Return the (x, y) coordinate for the center point of the cell that contains the specified text.  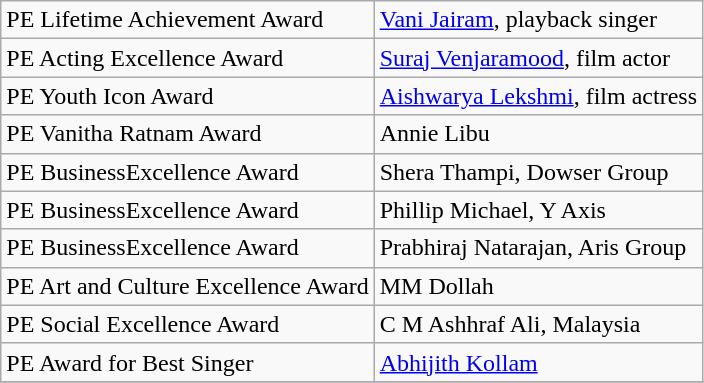
Annie Libu (538, 134)
Aishwarya Lekshmi, film actress (538, 96)
PE Youth Icon Award (188, 96)
Vani Jairam, playback singer (538, 20)
Phillip Michael, Y Axis (538, 210)
Abhijith Kollam (538, 362)
PE Social Excellence Award (188, 324)
PE Art and Culture Excellence Award (188, 286)
PE Acting Excellence Award (188, 58)
PE Lifetime Achievement Award (188, 20)
PE Award for Best Singer (188, 362)
Prabhiraj Natarajan, Aris Group (538, 248)
C M Ashhraf Ali, Malaysia (538, 324)
MM Dollah (538, 286)
Shera Thampi, Dowser Group (538, 172)
PE Vanitha Ratnam Award (188, 134)
Suraj Venjaramood, film actor (538, 58)
